Return the [x, y] coordinate for the center point of the cell that contains the specified text.  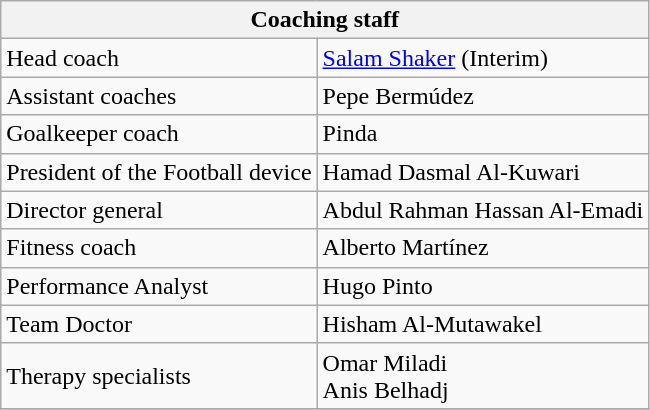
Hisham Al-Mutawakel [483, 324]
President of the Football device [159, 172]
Goalkeeper coach [159, 134]
Therapy specialists [159, 376]
Team Doctor [159, 324]
Coaching staff [325, 20]
Abdul Rahman Hassan Al-Emadi [483, 210]
Salam Shaker (Interim) [483, 58]
Omar MiladiAnis Belhadj [483, 376]
Pinda [483, 134]
Pepe Bermúdez [483, 96]
Director general [159, 210]
Hamad Dasmal Al-Kuwari [483, 172]
Head coach [159, 58]
Alberto Martínez [483, 248]
Performance Analyst [159, 286]
Assistant coaches [159, 96]
Hugo Pinto [483, 286]
Fitness coach [159, 248]
